Pinpoint the cell where the given text exists, returning its (X, Y) midpoint coordinate. 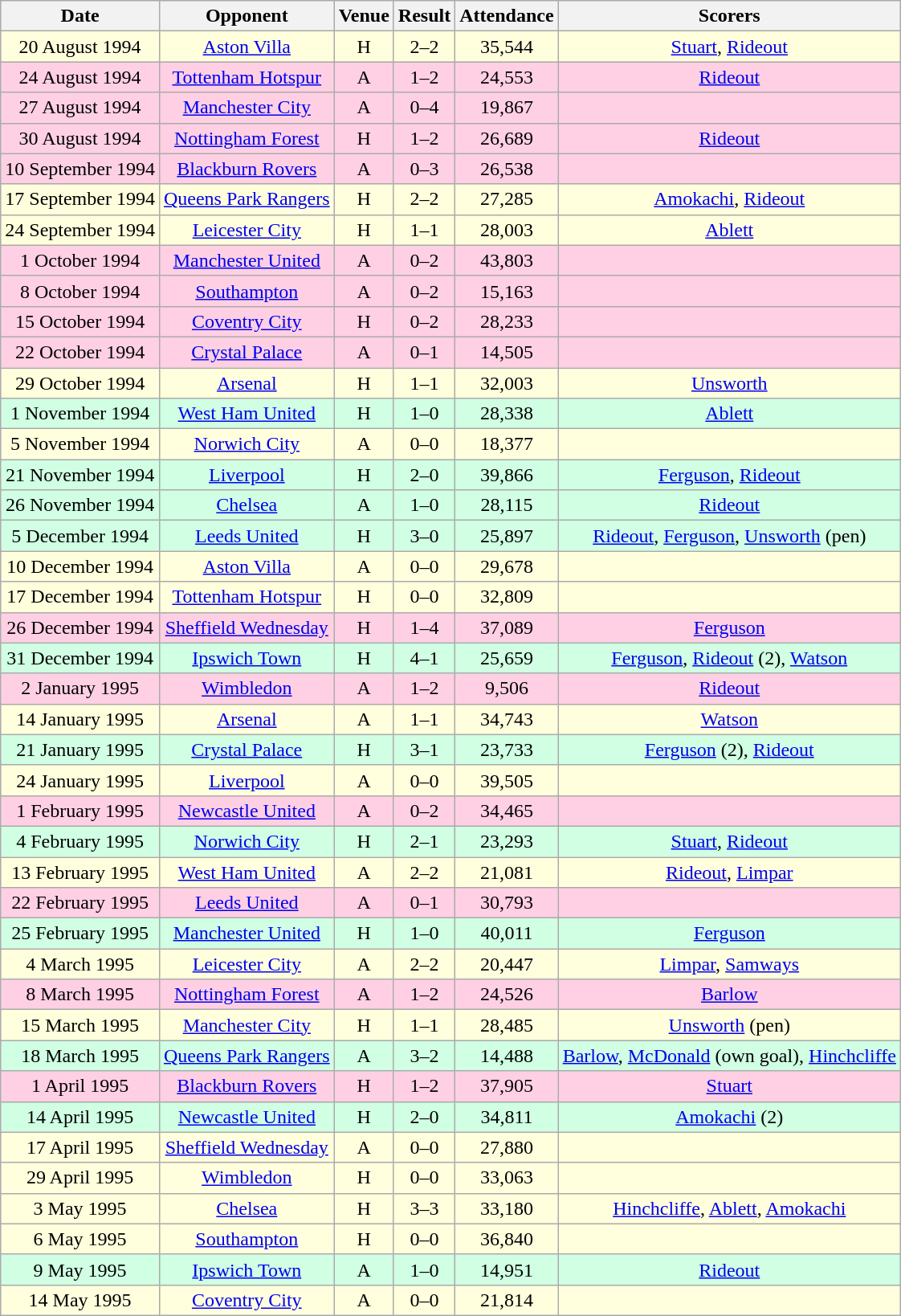
28,003 (507, 230)
24 August 1994 (80, 77)
21,814 (507, 1300)
17 September 1994 (80, 199)
24 September 1994 (80, 230)
28,485 (507, 1025)
Attendance (507, 16)
21 January 1995 (80, 750)
23,293 (507, 841)
31 December 1994 (80, 658)
27 August 1994 (80, 108)
1 February 1995 (80, 811)
20 August 1994 (80, 47)
22 February 1995 (80, 903)
2 January 1995 (80, 689)
Unsworth (729, 383)
5 November 1994 (80, 444)
17 April 1995 (80, 1147)
4 February 1995 (80, 841)
Opponent (247, 16)
29,678 (507, 566)
23,733 (507, 750)
3 May 1995 (80, 1208)
Hinchcliffe, Ablett, Amokachi (729, 1208)
28,338 (507, 414)
5 December 1994 (80, 536)
1 November 1994 (80, 414)
39,866 (507, 475)
6 May 1995 (80, 1239)
Rideout, Limpar (729, 872)
27,285 (507, 199)
1–4 (424, 627)
Amokachi, Rideout (729, 199)
Rideout, Ferguson, Unsworth (pen) (729, 536)
22 October 1994 (80, 352)
40,011 (507, 934)
17 December 1994 (80, 597)
2–1 (424, 841)
26,538 (507, 169)
39,505 (507, 780)
21,081 (507, 872)
26,689 (507, 138)
Date (80, 16)
26 December 1994 (80, 627)
Stuart (729, 1086)
15,163 (507, 291)
34,465 (507, 811)
32,809 (507, 597)
3–3 (424, 1208)
30 August 1994 (80, 138)
35,544 (507, 47)
14 April 1995 (80, 1117)
0–3 (424, 169)
15 March 1995 (80, 1025)
Amokachi (2) (729, 1117)
14,505 (507, 352)
3–1 (424, 750)
20,447 (507, 964)
Watson (729, 719)
18 March 1995 (80, 1056)
30,793 (507, 903)
8 October 1994 (80, 291)
29 April 1995 (80, 1178)
43,803 (507, 260)
25 February 1995 (80, 934)
25,897 (507, 536)
4–1 (424, 658)
21 November 1994 (80, 475)
28,233 (507, 321)
Ferguson, Rideout (729, 475)
37,905 (507, 1086)
3–2 (424, 1056)
14 January 1995 (80, 719)
19,867 (507, 108)
Ferguson (2), Rideout (729, 750)
9,506 (507, 689)
Venue (364, 16)
15 October 1994 (80, 321)
25,659 (507, 658)
4 March 1995 (80, 964)
Barlow (729, 995)
Unsworth (pen) (729, 1025)
Scorers (729, 16)
Ferguson, Rideout (2), Watson (729, 658)
34,811 (507, 1117)
24,553 (507, 77)
0–4 (424, 108)
33,180 (507, 1208)
14 May 1995 (80, 1300)
26 November 1994 (80, 505)
28,115 (507, 505)
3–0 (424, 536)
1 October 1994 (80, 260)
10 September 1994 (80, 169)
Limpar, Samways (729, 964)
8 March 1995 (80, 995)
24,526 (507, 995)
1 April 1995 (80, 1086)
34,743 (507, 719)
37,089 (507, 627)
33,063 (507, 1178)
29 October 1994 (80, 383)
14,951 (507, 1269)
27,880 (507, 1147)
10 December 1994 (80, 566)
14,488 (507, 1056)
24 January 1995 (80, 780)
32,003 (507, 383)
9 May 1995 (80, 1269)
13 February 1995 (80, 872)
Result (424, 16)
18,377 (507, 444)
Barlow, McDonald (own goal), Hinchcliffe (729, 1056)
36,840 (507, 1239)
